Extract the [X, Y] coordinate from the center of the cell holding the provided text.  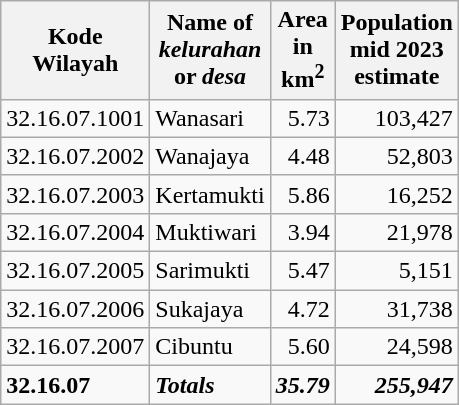
5.60 [302, 347]
21,978 [396, 232]
32.16.07.2003 [76, 194]
32.16.07.2004 [76, 232]
Kode Wilayah [76, 50]
Muktiwari [210, 232]
4.48 [302, 156]
52,803 [396, 156]
35.79 [302, 385]
5.73 [302, 118]
5.47 [302, 271]
3.94 [302, 232]
Totals [210, 385]
4.72 [302, 309]
32.16.07.2005 [76, 271]
Area in km2 [302, 50]
Kertamukti [210, 194]
5.86 [302, 194]
Cibuntu [210, 347]
32.16.07.2002 [76, 156]
Wanajaya [210, 156]
255,947 [396, 385]
Wanasari [210, 118]
Sukajaya [210, 309]
16,252 [396, 194]
31,738 [396, 309]
Sarimukti [210, 271]
103,427 [396, 118]
Name of kelurahan or desa [210, 50]
24,598 [396, 347]
5,151 [396, 271]
32.16.07.2007 [76, 347]
32.16.07.1001 [76, 118]
32.16.07 [76, 385]
Populationmid 2023estimate [396, 50]
32.16.07.2006 [76, 309]
